Locate the cell with the specified text and output its [x, y] center coordinate. 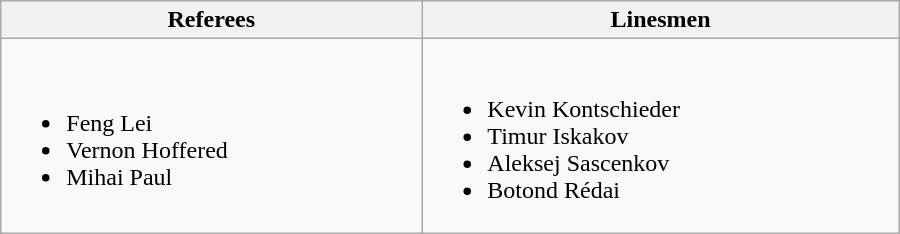
Feng Lei Vernon Hoffered Mihai Paul [212, 136]
Referees [212, 20]
Kevin Kontschieder Timur Iskakov Aleksej Sascenkov Botond Rédai [660, 136]
Linesmen [660, 20]
